Return [X, Y] of the center of cell containing provided text 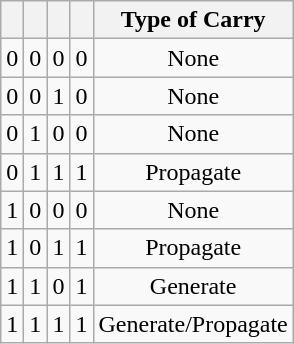
Generate/Propagate [193, 324]
Generate [193, 286]
Type of Carry [193, 20]
